Locate the cell with the specified text and output its (x, y) center coordinate. 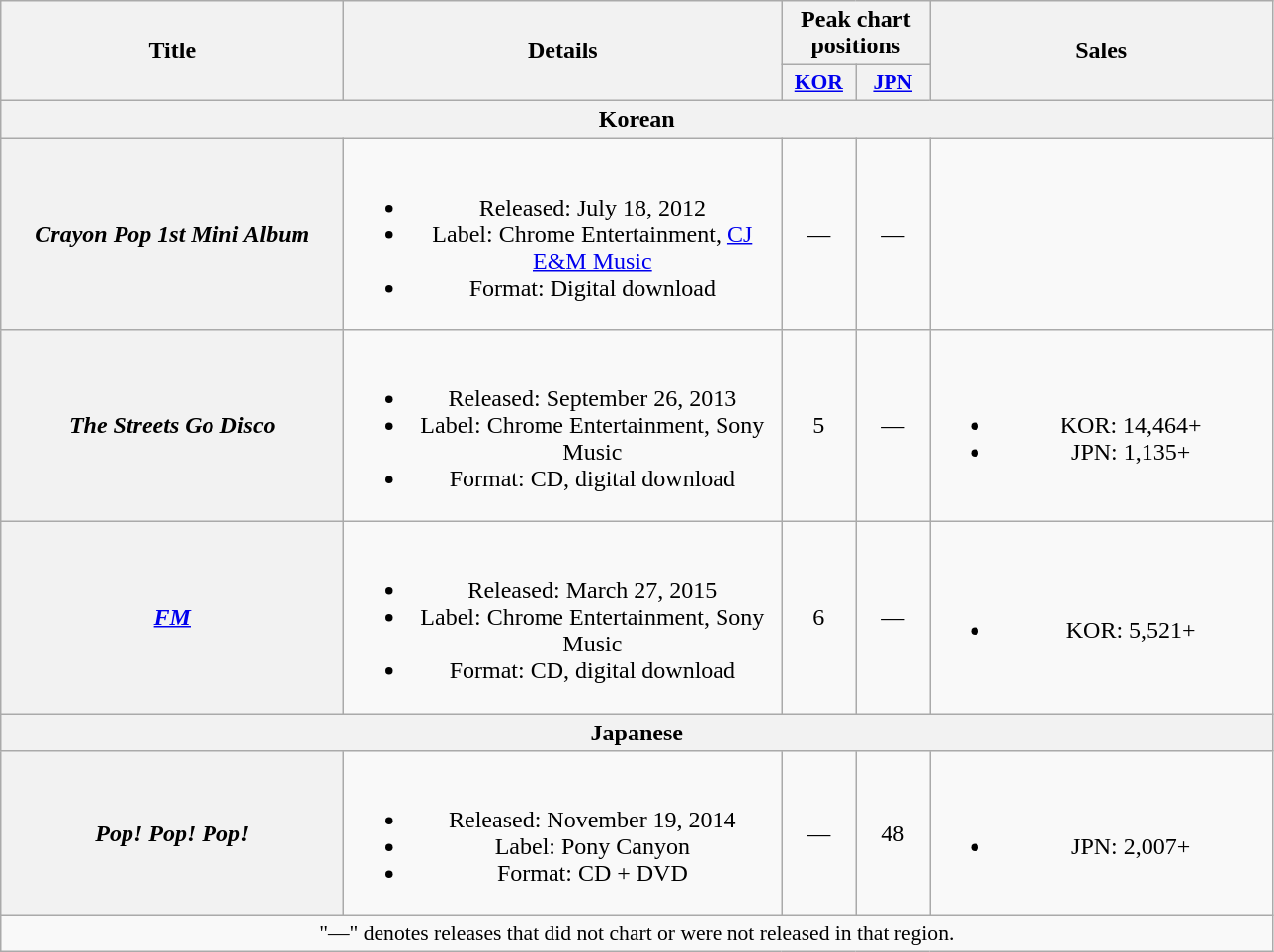
KOR: 5,521+ (1101, 618)
JPN: 2,007+ (1101, 834)
5 (818, 426)
Released: November 19, 2014Label: Pony CanyonFormat: CD + DVD (563, 834)
"—" denotes releases that did not chart or were not released in that region. (637, 934)
48 (893, 834)
Released: March 27, 2015Label: Chrome Entertainment, Sony MusicFormat: CD, digital download (563, 618)
The Streets Go Disco (172, 426)
Crayon Pop 1st Mini Album (172, 234)
Released: September 26, 2013Label: Chrome Entertainment, Sony MusicFormat: CD, digital download (563, 426)
Pop! Pop! Pop! (172, 834)
JPN (893, 83)
Title (172, 51)
Korean (637, 119)
Details (563, 51)
KOR: 14,464+JPN: 1,135+ (1101, 426)
Japanese (637, 733)
Sales (1101, 51)
Released: July 18, 2012Label: Chrome Entertainment, CJ E&M MusicFormat: Digital download (563, 234)
6 (818, 618)
FM (172, 618)
KOR (818, 83)
Peak chart positions (856, 34)
